From the cell containing the given text, extract its center point as (X, Y) coordinate. 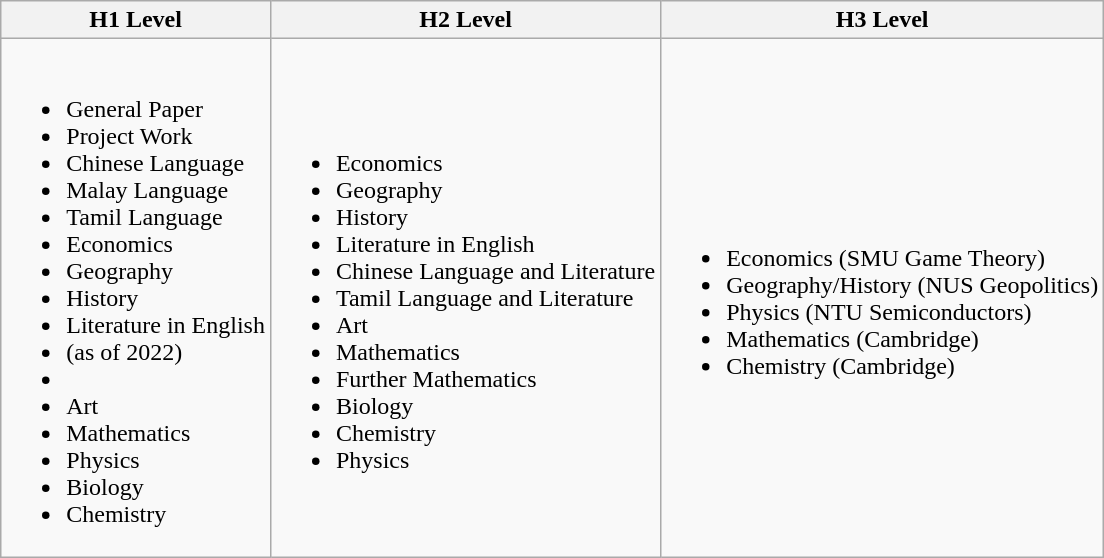
Economics (SMU Game Theory)Geography/History (NUS Geopolitics)Physics (NTU Semiconductors)Mathematics (Cambridge)Chemistry (Cambridge) (882, 298)
H1 Level (136, 20)
H3 Level (882, 20)
H2 Level (465, 20)
